Search for the cell housing the specified text and yield its [x, y] center coordinate. 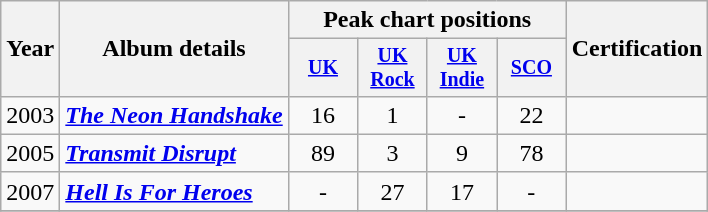
The Neon Handshake [174, 115]
Album details [174, 49]
Hell Is For Heroes [174, 191]
89 [322, 153]
UK [322, 68]
2005 [30, 153]
2007 [30, 191]
27 [392, 191]
UK Rock [392, 68]
78 [532, 153]
1 [392, 115]
3 [392, 153]
Year [30, 49]
16 [322, 115]
SCO [532, 68]
2003 [30, 115]
Peak chart positions [427, 20]
17 [462, 191]
9 [462, 153]
22 [532, 115]
UK Indie [462, 68]
Transmit Disrupt [174, 153]
Certification [637, 49]
